Identify which cell holds the provided text, then report its (x, y) central coordinate. 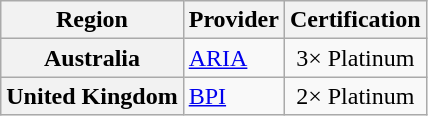
3× Platinum (355, 58)
Provider (234, 20)
BPI (234, 96)
2× Platinum (355, 96)
Australia (92, 58)
Certification (355, 20)
ARIA (234, 58)
Region (92, 20)
United Kingdom (92, 96)
